Extract the (X, Y) coordinate from the center of the cell holding the provided text.  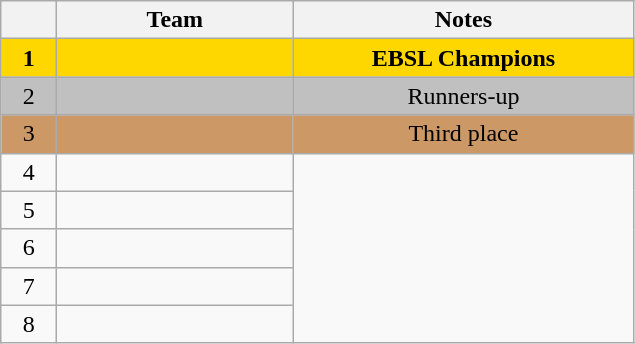
4 (29, 172)
Runners-up (464, 96)
Third place (464, 134)
EBSL Champions (464, 58)
3 (29, 134)
Team (175, 20)
Notes (464, 20)
1 (29, 58)
6 (29, 248)
7 (29, 286)
5 (29, 210)
8 (29, 324)
2 (29, 96)
